Pinpoint the cell where the given text exists, returning its [X, Y] midpoint coordinate. 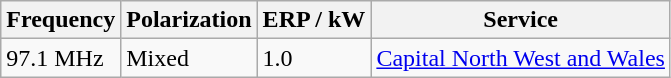
Capital North West and Wales [521, 58]
Service [521, 20]
Mixed [189, 58]
1.0 [314, 58]
ERP / kW [314, 20]
Polarization [189, 20]
97.1 MHz [61, 58]
Frequency [61, 20]
